Search for the cell housing the specified text and yield its [x, y] center coordinate. 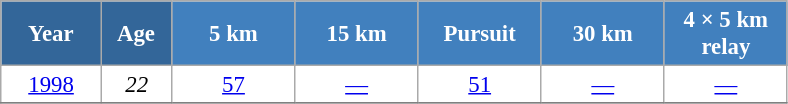
4 × 5 km relay [726, 34]
15 km [356, 34]
22 [136, 85]
Pursuit [480, 34]
Year [52, 34]
Age [136, 34]
5 km [234, 34]
30 km [602, 34]
57 [234, 85]
1998 [52, 85]
51 [480, 85]
